Search for the cell housing the specified text and yield its [x, y] center coordinate. 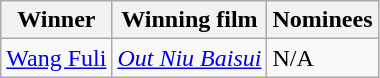
Out Niu Baisui [190, 58]
Winning film [190, 20]
Winner [56, 20]
N/A [322, 58]
Wang Fuli [56, 58]
Nominees [322, 20]
